Detect which cell encompasses the target text, then output its (x, y) center coordinate. 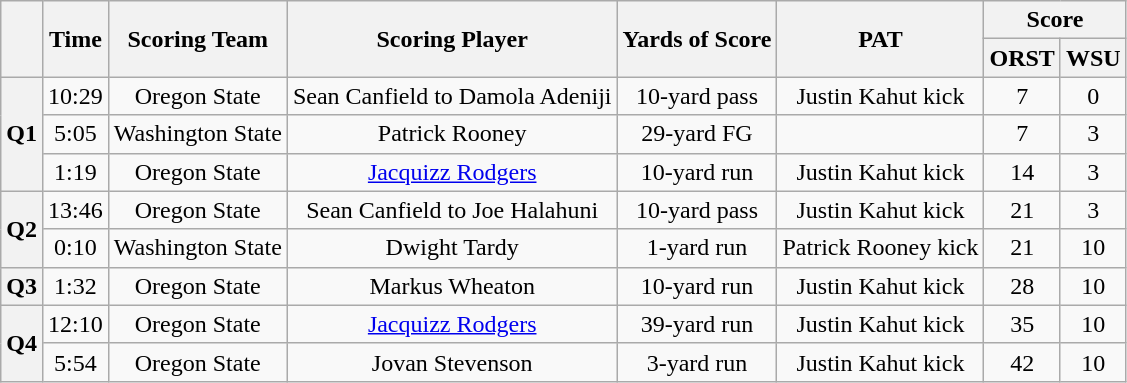
28 (1022, 286)
Markus Wheaton (452, 286)
42 (1022, 362)
5:54 (75, 362)
ORST (1022, 58)
Scoring Player (452, 39)
Time (75, 39)
14 (1022, 172)
1:32 (75, 286)
12:10 (75, 324)
Patrick Rooney (452, 134)
1:19 (75, 172)
Jovan Stevenson (452, 362)
PAT (880, 39)
Yards of Score (697, 39)
Sean Canfield to Damola Adeniji (452, 96)
5:05 (75, 134)
Q1 (22, 134)
Q2 (22, 229)
39-yard run (697, 324)
Patrick Rooney kick (880, 248)
0 (1093, 96)
WSU (1093, 58)
Sean Canfield to Joe Halahuni (452, 210)
29-yard FG (697, 134)
1-yard run (697, 248)
3-yard run (697, 362)
35 (1022, 324)
0:10 (75, 248)
10:29 (75, 96)
Scoring Team (198, 39)
Score (1055, 20)
Q4 (22, 343)
Dwight Tardy (452, 248)
13:46 (75, 210)
Q3 (22, 286)
